Scan for the cell matching the given text and deliver its (X, Y) coordinate at center. 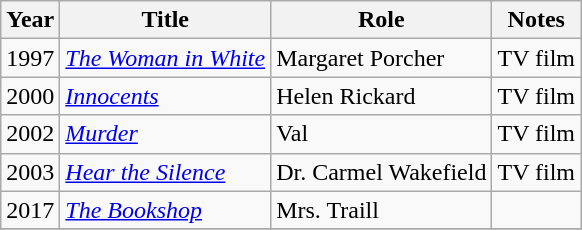
Notes (536, 20)
2002 (30, 134)
Innocents (166, 96)
Helen Rickard (382, 96)
2017 (30, 210)
The Bookshop (166, 210)
Margaret Porcher (382, 58)
Dr. Carmel Wakefield (382, 172)
Title (166, 20)
Role (382, 20)
2000 (30, 96)
Murder (166, 134)
1997 (30, 58)
The Woman in White (166, 58)
Val (382, 134)
Year (30, 20)
2003 (30, 172)
Mrs. Traill (382, 210)
Hear the Silence (166, 172)
